Pinpoint the cell where the given text exists, returning its (X, Y) midpoint coordinate. 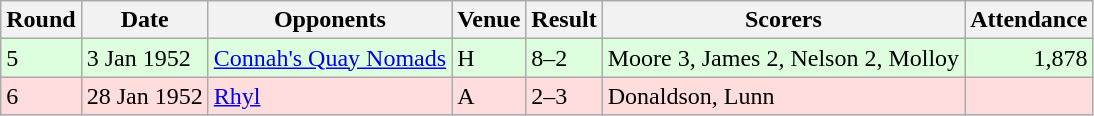
Rhyl (330, 96)
Moore 3, James 2, Nelson 2, Molloy (783, 58)
8–2 (564, 58)
H (489, 58)
Opponents (330, 20)
28 Jan 1952 (144, 96)
2–3 (564, 96)
Date (144, 20)
Connah's Quay Nomads (330, 58)
3 Jan 1952 (144, 58)
Round (41, 20)
5 (41, 58)
1,878 (1029, 58)
Venue (489, 20)
Scorers (783, 20)
A (489, 96)
Attendance (1029, 20)
Donaldson, Lunn (783, 96)
Result (564, 20)
6 (41, 96)
